Pinpoint the cell where the given text exists, returning its [x, y] midpoint coordinate. 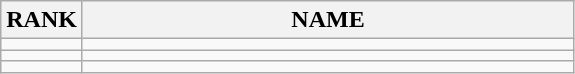
NAME [328, 20]
RANK [42, 20]
